For the text-containing cell, return its midpoint in [x, y] coordinate format. 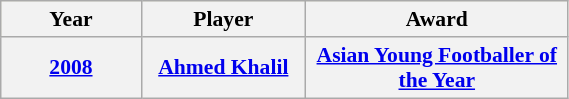
Asian Young Footballer of the Year [437, 68]
Ahmed Khalil [223, 68]
Player [223, 19]
Year [71, 19]
2008 [71, 68]
Award [437, 19]
